Locate the cell with the specified text and output its [X, Y] center coordinate. 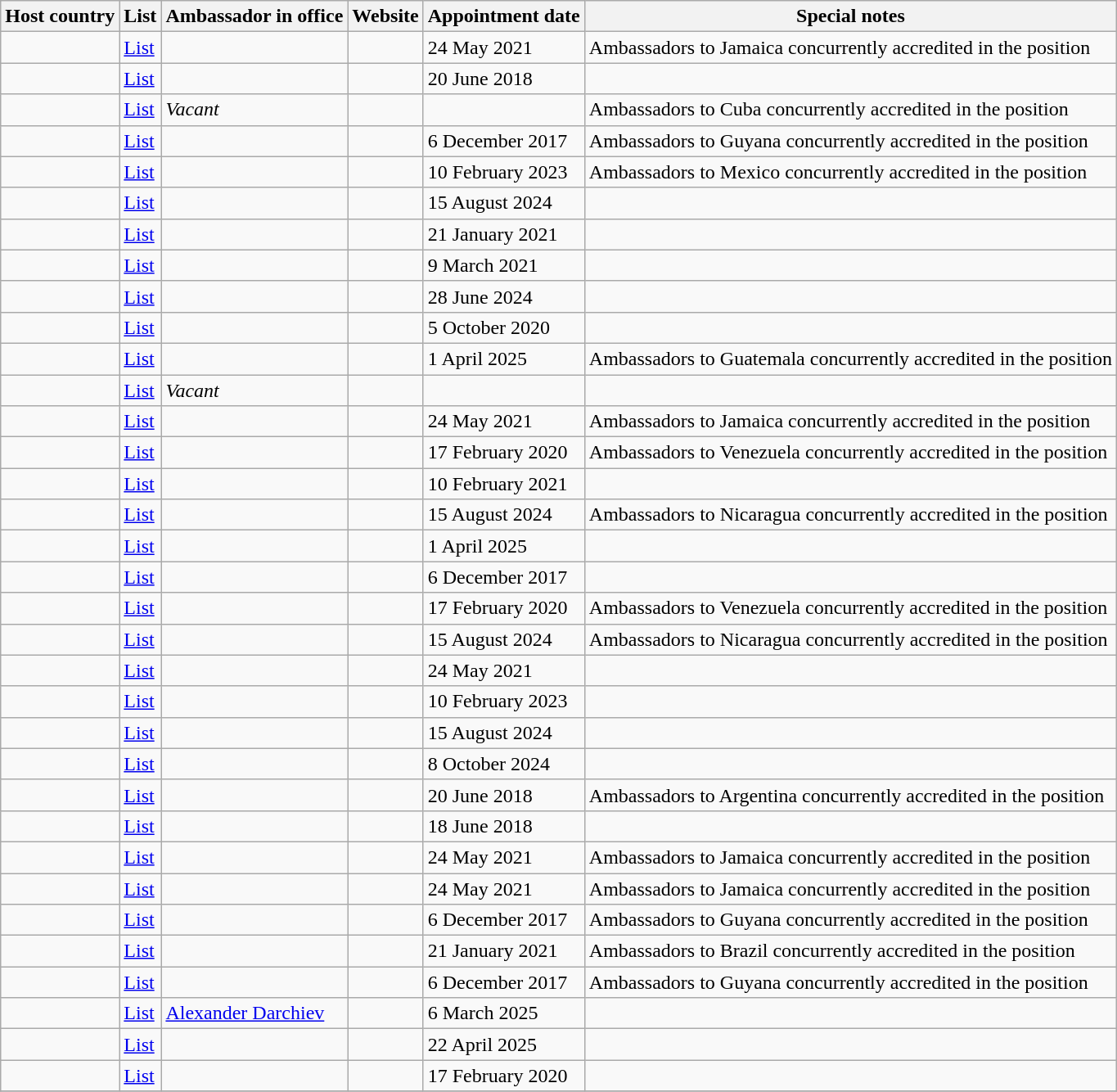
Ambassadors to Argentina concurrently accredited in the position [850, 795]
Special notes [850, 16]
Appointment date [504, 16]
8 October 2024 [504, 764]
28 June 2024 [504, 296]
Host country [61, 16]
Ambassadors to Cuba concurrently accredited in the position [850, 110]
Ambassadors to Brazil concurrently accredited in the position [850, 951]
10 February 2021 [504, 484]
Ambassadors to Mexico concurrently accredited in the position [850, 172]
Ambassadors to Guatemala concurrently accredited in the position [850, 359]
9 March 2021 [504, 265]
Ambassador in office [254, 16]
18 June 2018 [504, 826]
6 March 2025 [504, 1013]
Alexander Darchiev [254, 1013]
22 April 2025 [504, 1045]
Website [385, 16]
5 October 2020 [504, 327]
